From the cell containing the given text, extract its center point as (x, y) coordinate. 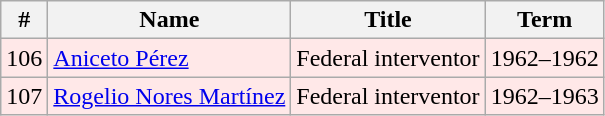
106 (24, 58)
1962–1963 (544, 96)
1962–1962 (544, 58)
107 (24, 96)
Name (170, 20)
Rogelio Nores Martínez (170, 96)
Title (388, 20)
Aniceto Pérez (170, 58)
Term (544, 20)
# (24, 20)
